Detect which cell encompasses the target text, then output its (x, y) center coordinate. 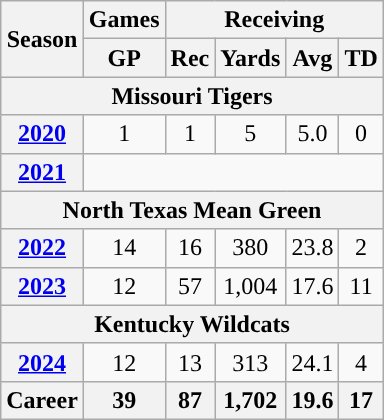
24.1 (312, 362)
23.8 (312, 248)
Receiving (274, 20)
13 (190, 362)
39 (124, 400)
17.6 (312, 286)
4 (361, 362)
GP (124, 58)
2022 (42, 248)
Season (42, 39)
0 (361, 134)
Kentucky Wildcats (192, 324)
16 (190, 248)
2020 (42, 134)
1,004 (250, 286)
5.0 (312, 134)
Missouri Tigers (192, 96)
1,702 (250, 400)
2024 (42, 362)
North Texas Mean Green (192, 210)
17 (361, 400)
11 (361, 286)
87 (190, 400)
14 (124, 248)
Avg (312, 58)
5 (250, 134)
2023 (42, 286)
2021 (42, 172)
19.6 (312, 400)
Yards (250, 58)
Career (42, 400)
57 (190, 286)
313 (250, 362)
Rec (190, 58)
2 (361, 248)
Games (124, 20)
380 (250, 248)
TD (361, 58)
